Determine the [x, y] coordinate at the center of the cell enclosing the given text.  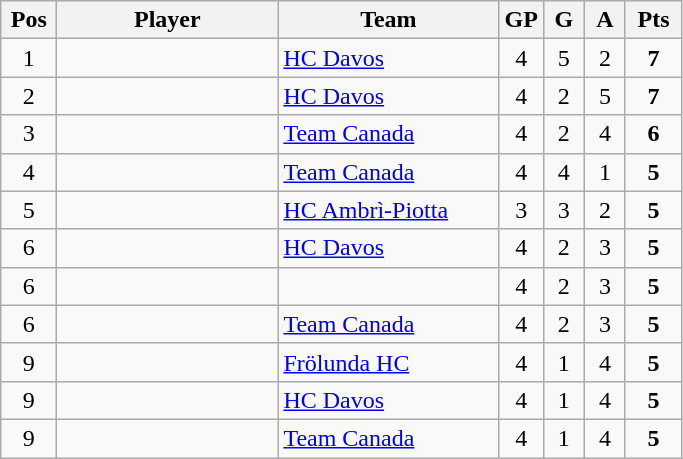
A [604, 20]
G [564, 20]
Team [388, 20]
GP [521, 20]
Player [168, 20]
Pos [29, 20]
HC Ambrì-Piotta [388, 210]
Pts [653, 20]
Frölunda HC [388, 362]
